Return (x, y) of the center of cell containing provided text 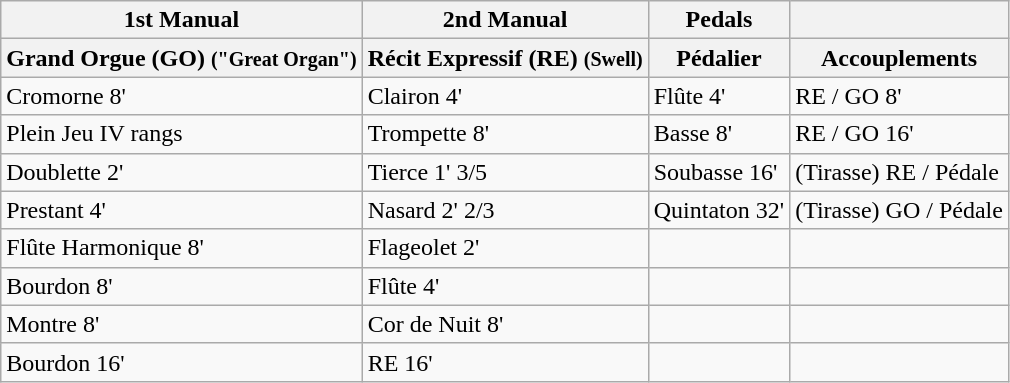
Clairon 4' (505, 96)
RE / GO 16' (900, 134)
Basse 8' (718, 134)
Flageolet 2' (505, 248)
1st Manual (182, 20)
Grand Orgue (GO) ("Great Organ") (182, 58)
Montre 8' (182, 324)
Nasard 2' 2/3 (505, 210)
Trompette 8' (505, 134)
Pédalier (718, 58)
Cromorne 8' (182, 96)
Pedals (718, 20)
RE 16' (505, 362)
2nd Manual (505, 20)
Doublette 2' (182, 172)
Soubasse 16' (718, 172)
Flûte Harmonique 8' (182, 248)
(Tirasse) GO / Pédale (900, 210)
Bourdon 16' (182, 362)
Tierce 1' 3/5 (505, 172)
(Tirasse) RE / Pédale (900, 172)
Cor de Nuit 8' (505, 324)
Accouplements (900, 58)
Récit Expressif (RE) (Swell) (505, 58)
Quintaton 32' (718, 210)
Plein Jeu IV rangs (182, 134)
Prestant 4' (182, 210)
RE / GO 8' (900, 96)
Bourdon 8' (182, 286)
